Return the [X, Y] coordinate for the center point of the cell that contains the specified text.  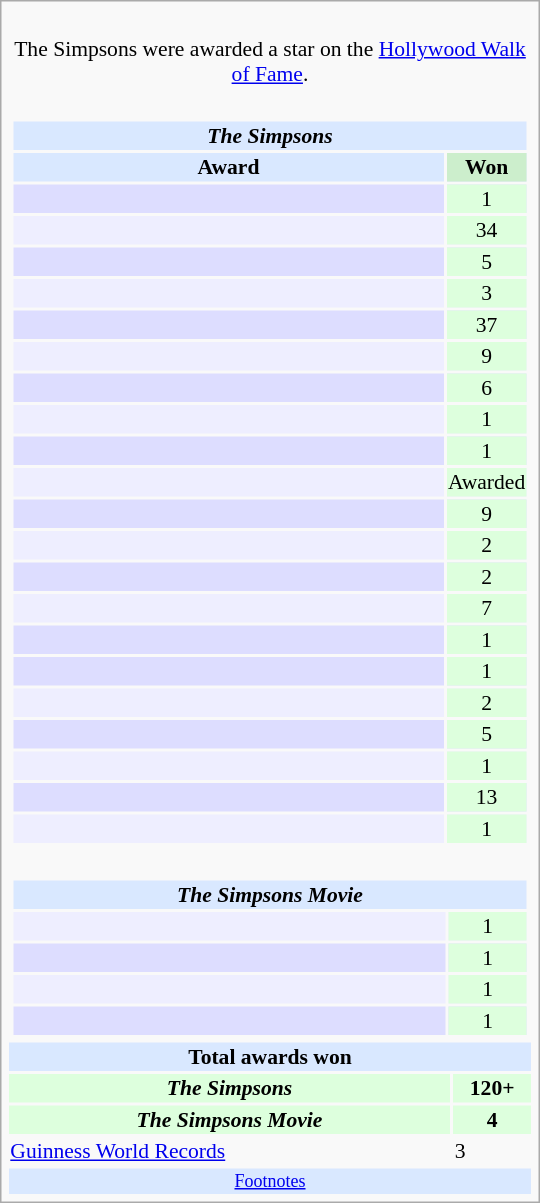
The Simpsons Movie 1 1 1 1 [270, 944]
37 [487, 324]
4 [492, 1119]
Total awards won [270, 1056]
Won [487, 167]
Footnotes [270, 1181]
120+ [492, 1088]
7 [487, 608]
Awarded [487, 482]
Guinness World Records [230, 1151]
Award [228, 167]
The Simpsons Award Won 1 34 5 3 37 9 6 1 1 Awarded 9 2 2 7 1 1 2 5 1 13 1 [270, 469]
34 [487, 230]
The Simpsons were awarded a star on the Hollywood Walk of Fame. [270, 49]
6 [487, 387]
13 [487, 797]
